Pinpoint the cell where the given text exists, returning its [X, Y] midpoint coordinate. 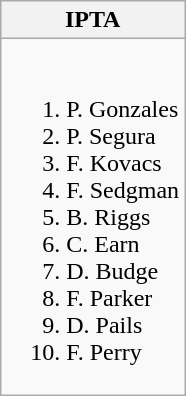
P. Gonzales P. Segura F. Kovacs F. Sedgman B. Riggs C. Earn D. Budge F. Parker D. Pails F. Perry [93, 217]
IPTA [93, 20]
